Determine the (X, Y) coordinate at the center of the cell enclosing the given text.  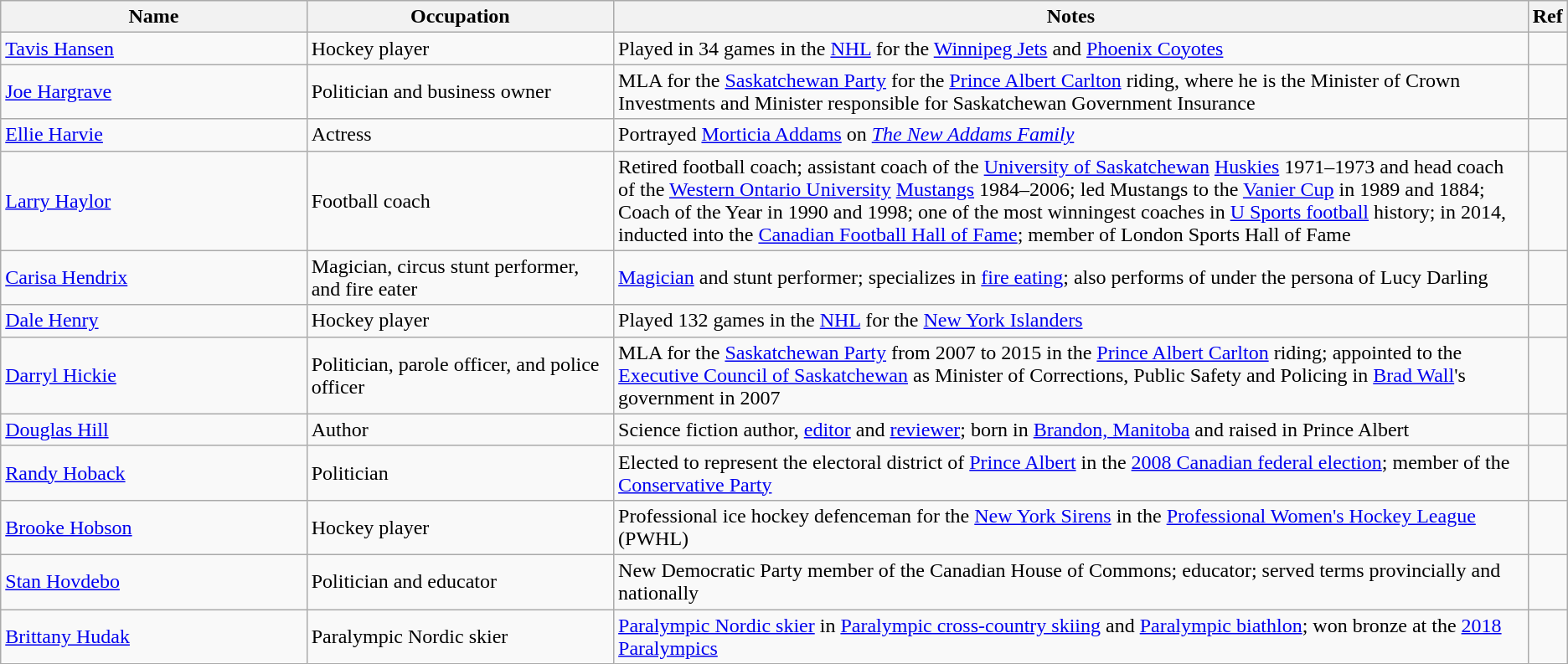
Paralympic Nordic skier (460, 636)
Paralympic Nordic skier in Paralympic cross-country skiing and Paralympic biathlon; won bronze at the 2018 Paralympics (1071, 636)
Author (460, 430)
Ref (1548, 17)
Played 132 games in the NHL for the New York Islanders (1071, 321)
Tavis Hansen (154, 49)
Carisa Hendrix (154, 278)
Darryl Hickie (154, 375)
Larry Haylor (154, 201)
Science fiction author, editor and reviewer; born in Brandon, Manitoba and raised in Prince Albert (1071, 430)
Actress (460, 135)
Portrayed Morticia Addams on The New Addams Family (1071, 135)
Name (154, 17)
Politician and educator (460, 581)
Randy Hoback (154, 472)
Dale Henry (154, 321)
Played in 34 games in the NHL for the Winnipeg Jets and Phoenix Coyotes (1071, 49)
Stan Hovdebo (154, 581)
Magician, circus stunt performer, and fire eater (460, 278)
Brittany Hudak (154, 636)
Politician and business owner (460, 92)
Douglas Hill (154, 430)
Football coach (460, 201)
Ellie Harvie (154, 135)
Joe Hargrave (154, 92)
Brooke Hobson (154, 528)
Elected to represent the electoral district of Prince Albert in the 2008 Canadian federal election; member of the Conservative Party (1071, 472)
Professional ice hockey defenceman for the New York Sirens in the Professional Women's Hockey League (PWHL) (1071, 528)
New Democratic Party member of the Canadian House of Commons; educator; served terms provincially and nationally (1071, 581)
Notes (1071, 17)
Politician (460, 472)
Politician, parole officer, and police officer (460, 375)
Magician and stunt performer; specializes in fire eating; also performs of under the persona of Lucy Darling (1071, 278)
Occupation (460, 17)
